Search for the cell housing the specified text and yield its [x, y] center coordinate. 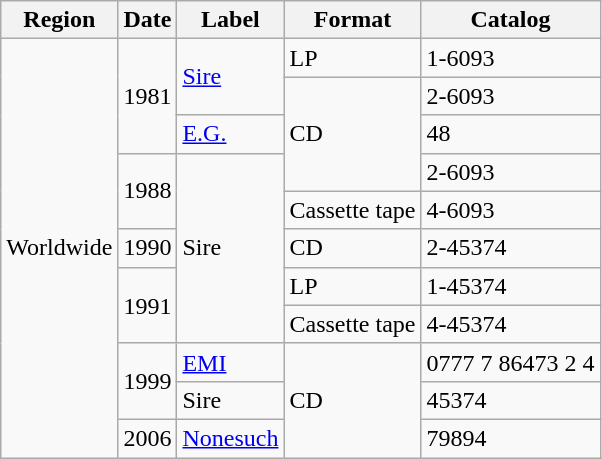
0777 7 86473 2 4 [510, 362]
79894 [510, 438]
Nonesuch [230, 438]
Worldwide [60, 248]
Date [148, 20]
48 [510, 134]
2-45374 [510, 248]
Format [352, 20]
1988 [148, 191]
1991 [148, 305]
4-6093 [510, 210]
4-45374 [510, 324]
1-45374 [510, 286]
45374 [510, 400]
2006 [148, 438]
1-6093 [510, 58]
Catalog [510, 20]
1981 [148, 96]
1999 [148, 381]
Region [60, 20]
1990 [148, 248]
Label [230, 20]
EMI [230, 362]
E.G. [230, 134]
